Provide the (x, y) coordinate of the cell's center where the given text is located.  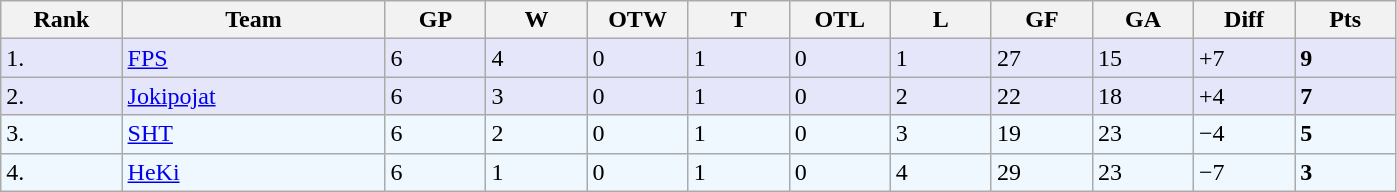
T (738, 20)
GP (436, 20)
1. (62, 58)
W (536, 20)
Team (254, 20)
4. (62, 172)
3. (62, 134)
22 (1042, 96)
L (940, 20)
Rank (62, 20)
−4 (1244, 134)
SHT (254, 134)
Jokipojat (254, 96)
FPS (254, 58)
18 (1142, 96)
+7 (1244, 58)
Diff (1244, 20)
19 (1042, 134)
15 (1142, 58)
Pts (1346, 20)
5 (1346, 134)
HeKi (254, 172)
−7 (1244, 172)
9 (1346, 58)
GF (1042, 20)
7 (1346, 96)
OTL (840, 20)
GA (1142, 20)
OTW (638, 20)
+4 (1244, 96)
29 (1042, 172)
2. (62, 96)
27 (1042, 58)
